From the cell containing the given text, extract its center point as [x, y] coordinate. 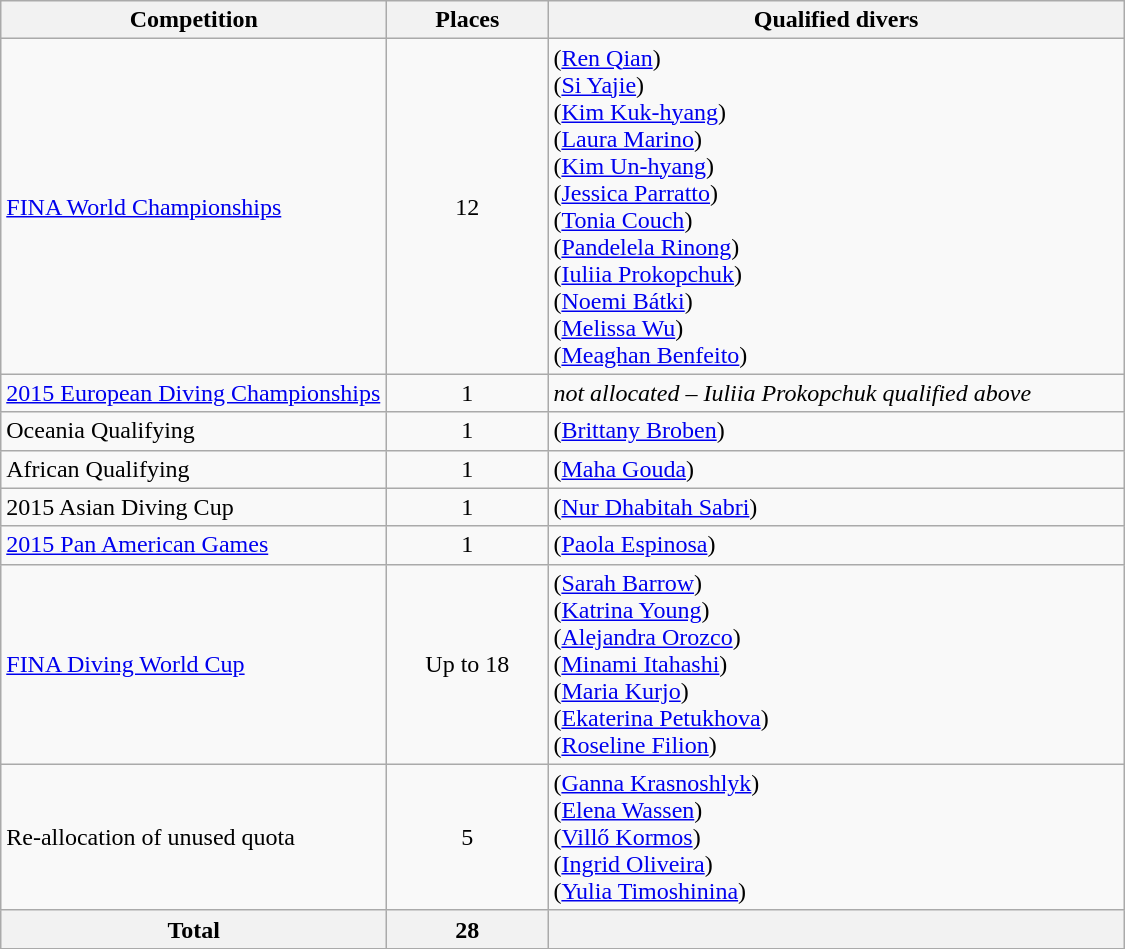
2015 Pan American Games [194, 545]
Total [194, 929]
Places [468, 20]
Re-allocation of unused quota [194, 837]
5 [468, 837]
Oceania Qualifying [194, 431]
(Ganna Krasnoshlyk) (Elena Wassen) (Villő Kormos) (Ingrid Oliveira) (Yulia Timoshinina) [836, 837]
Competition [194, 20]
not allocated – Iuliia Prokopchuk qualified above [836, 393]
(Sarah Barrow) (Katrina Young) (Alejandra Orozco) (Minami Itahashi) (Maria Kurjo) (Ekaterina Petukhova) (Roseline Filion) [836, 664]
Qualified divers [836, 20]
(Paola Espinosa) [836, 545]
(Maha Gouda) [836, 469]
African Qualifying [194, 469]
2015 European Diving Championships [194, 393]
28 [468, 929]
Up to 18 [468, 664]
(Nur Dhabitah Sabri) [836, 507]
FINA Diving World Cup [194, 664]
2015 Asian Diving Cup [194, 507]
(Brittany Broben) [836, 431]
FINA World Championships [194, 206]
12 [468, 206]
